Identify which cell holds the provided text, then report its [x, y] central coordinate. 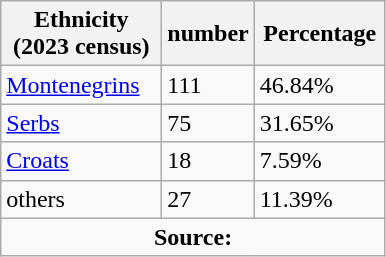
46.84% [320, 85]
Percentage [320, 34]
31.65% [320, 123]
111 [208, 85]
number [208, 34]
others [82, 199]
Ethnicity (2023 census) [82, 34]
11.39% [320, 199]
Source: [194, 237]
75 [208, 123]
Serbs [82, 123]
18 [208, 161]
27 [208, 199]
7.59% [320, 161]
Montenegrins [82, 85]
Croats [82, 161]
